Search for the cell housing the specified text and yield its (x, y) center coordinate. 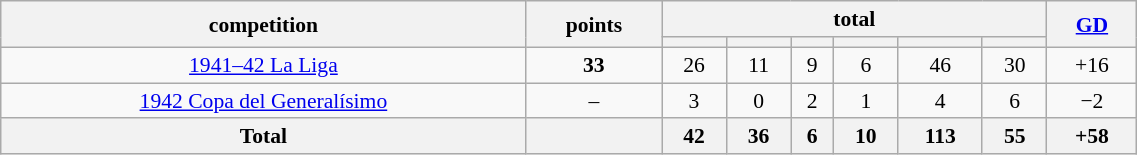
26 (694, 65)
36 (758, 136)
GD (1092, 24)
30 (1014, 65)
33 (594, 65)
+16 (1092, 65)
+58 (1092, 136)
10 (866, 136)
−2 (1092, 101)
1941–42 La Liga (264, 65)
2 (812, 101)
1 (866, 101)
9 (812, 65)
3 (694, 101)
points (594, 24)
competition (264, 24)
1942 Copa del Generalísimo (264, 101)
0 (758, 101)
4 (940, 101)
42 (694, 136)
– (594, 101)
total (854, 19)
46 (940, 65)
11 (758, 65)
Total (264, 136)
113 (940, 136)
55 (1014, 136)
